Capture the cell that displays the provided text and extract its (x, y) central coordinate. 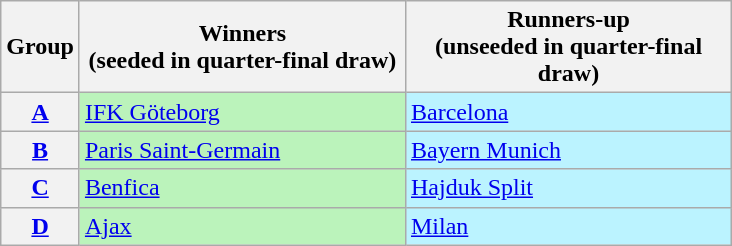
Milan (568, 226)
Winners(seeded in quarter-final draw) (242, 47)
D (40, 226)
A (40, 112)
C (40, 188)
Barcelona (568, 112)
Bayern Munich (568, 150)
Group (40, 47)
Ajax (242, 226)
Benfica (242, 188)
Hajduk Split (568, 188)
Runners-up(unseeded in quarter-final draw) (568, 47)
B (40, 150)
IFK Göteborg (242, 112)
Paris Saint-Germain (242, 150)
